Return (x, y) of the center of cell containing provided text 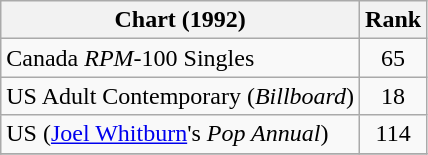
Chart (1992) (180, 20)
Canada RPM-100 Singles (180, 58)
114 (394, 134)
US (Joel Whitburn's Pop Annual) (180, 134)
US Adult Contemporary (Billboard) (180, 96)
18 (394, 96)
65 (394, 58)
Rank (394, 20)
